Output the (x, y) coordinate of the center of the cell containing the given text.  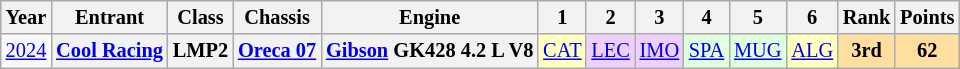
Gibson GK428 4.2 L V8 (430, 51)
Chassis (277, 17)
MUG (758, 51)
Cool Racing (110, 51)
Engine (430, 17)
4 (706, 17)
3rd (866, 51)
LMP2 (200, 51)
Oreca 07 (277, 51)
Points (927, 17)
2024 (26, 51)
SPA (706, 51)
Entrant (110, 17)
Class (200, 17)
CAT (562, 51)
Year (26, 17)
62 (927, 51)
5 (758, 17)
Rank (866, 17)
6 (812, 17)
3 (660, 17)
LEC (610, 51)
2 (610, 17)
IMO (660, 51)
ALG (812, 51)
1 (562, 17)
